Find where the given text appears and provide that cell's center as [X, Y] coordinate. 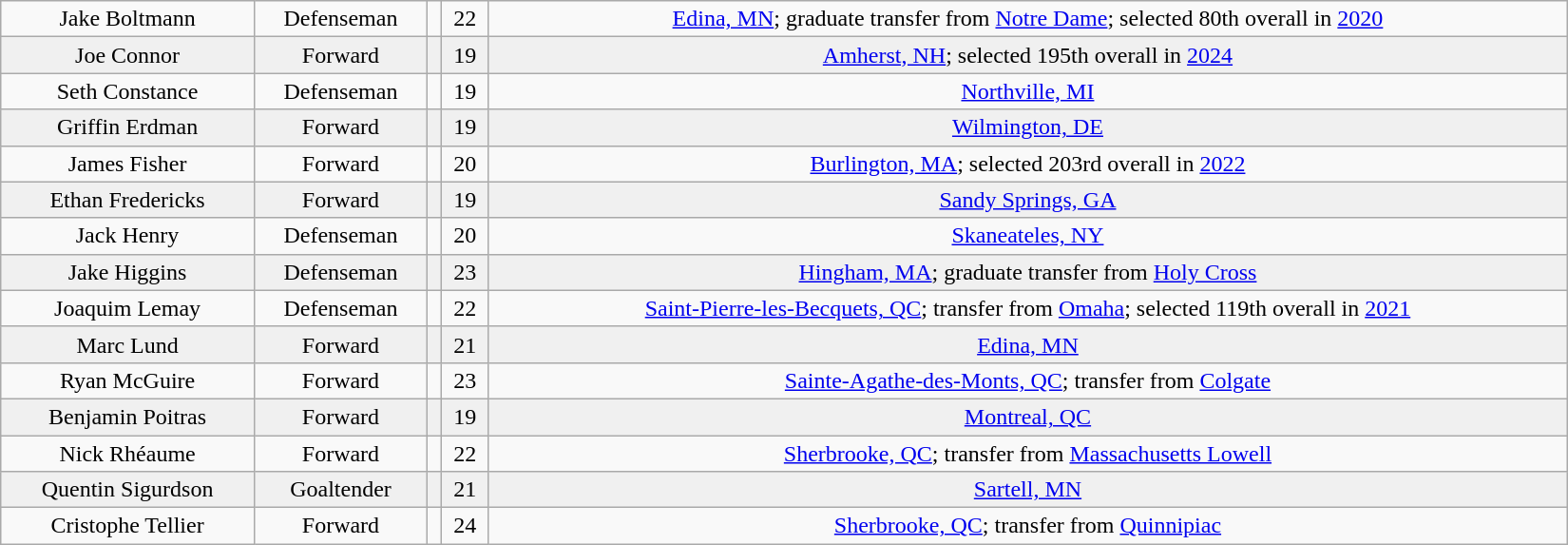
Goaltender [340, 490]
Sherbrooke, QC; transfer from Massachusetts Lowell [1028, 454]
Wilmington, DE [1028, 127]
Saint-Pierre-les-Becquets, QC; transfer from Omaha; selected 119th overall in 2021 [1028, 308]
Griffin Erdman [127, 127]
Ryan McGuire [127, 380]
Burlington, MA; selected 203rd overall in 2022 [1028, 164]
Ethan Fredericks [127, 200]
Jake Higgins [127, 272]
Nick Rhéaume [127, 454]
Seth Constance [127, 91]
Sherbrooke, QC; transfer from Quinnipiac [1028, 526]
Marc Lund [127, 344]
Joe Connor [127, 55]
24 [466, 526]
Edina, MN [1028, 344]
Benjamin Poitras [127, 417]
Jake Boltmann [127, 19]
Sandy Springs, GA [1028, 200]
Edina, MN; graduate transfer from Notre Dame; selected 80th overall in 2020 [1028, 19]
Hingham, MA; graduate transfer from Holy Cross [1028, 272]
Jack Henry [127, 236]
Joaquim Lemay [127, 308]
Skaneateles, NY [1028, 236]
Cristophe Tellier [127, 526]
Montreal, QC [1028, 417]
Amherst, NH; selected 195th overall in 2024 [1028, 55]
Sainte-Agathe-des-Monts, QC; transfer from Colgate [1028, 380]
Quentin Sigurdson [127, 490]
James Fisher [127, 164]
Northville, MI [1028, 91]
Sartell, MN [1028, 490]
